Search for the cell housing the specified text and yield its [x, y] center coordinate. 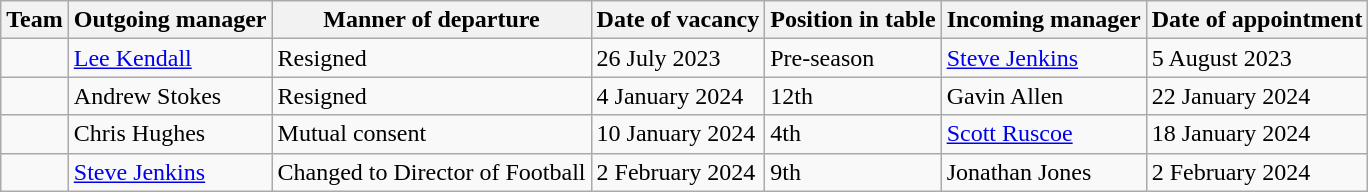
Changed to Director of Football [432, 172]
4th [853, 134]
9th [853, 172]
Incoming manager [1044, 20]
Mutual consent [432, 134]
10 January 2024 [678, 134]
4 January 2024 [678, 96]
Jonathan Jones [1044, 172]
12th [853, 96]
Scott Ruscoe [1044, 134]
Chris Hughes [170, 134]
26 July 2023 [678, 58]
Position in table [853, 20]
5 August 2023 [1257, 58]
Pre-season [853, 58]
Gavin Allen [1044, 96]
18 January 2024 [1257, 134]
Team [35, 20]
Date of appointment [1257, 20]
Date of vacancy [678, 20]
Lee Kendall [170, 58]
Manner of departure [432, 20]
Andrew Stokes [170, 96]
Outgoing manager [170, 20]
22 January 2024 [1257, 96]
